Provide the (x, y) coordinate of the cell's center where the given text is located.  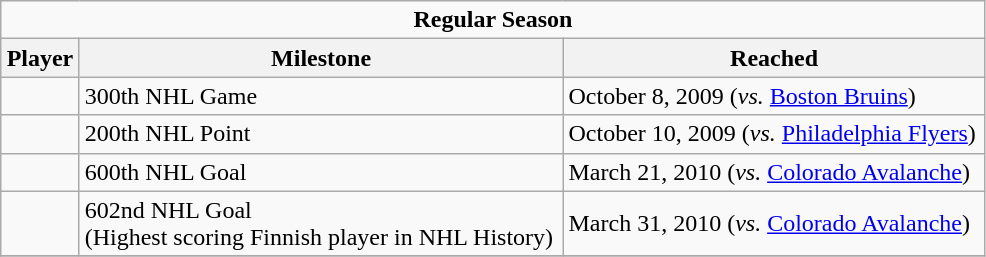
October 8, 2009 (vs. Boston Bruins) (774, 96)
602nd NHL Goal(Highest scoring Finnish player in NHL History) (321, 224)
600th NHL Goal (321, 172)
300th NHL Game (321, 96)
Regular Season (493, 20)
Player (40, 58)
March 21, 2010 (vs. Colorado Avalanche) (774, 172)
Milestone (321, 58)
October 10, 2009 (vs. Philadelphia Flyers) (774, 134)
March 31, 2010 (vs. Colorado Avalanche) (774, 224)
200th NHL Point (321, 134)
Reached (774, 58)
